Identify which cell holds the provided text, then report its (X, Y) central coordinate. 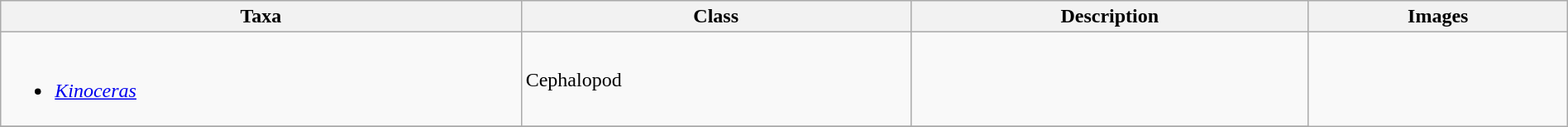
Taxa (261, 17)
Class (716, 17)
Cephalopod (716, 80)
Kinoceras (261, 80)
Images (1437, 17)
Description (1110, 17)
